Pinpoint the cell where the given text exists, returning its (x, y) midpoint coordinate. 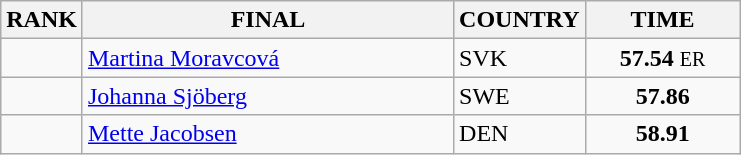
SVK (520, 58)
58.91 (662, 134)
Martina Moravcová (268, 58)
57.86 (662, 96)
COUNTRY (520, 20)
TIME (662, 20)
SWE (520, 96)
Mette Jacobsen (268, 134)
Johanna Sjöberg (268, 96)
57.54 ER (662, 58)
FINAL (268, 20)
RANK (42, 20)
DEN (520, 134)
